Scan for the cell matching the given text and deliver its (x, y) coordinate at center. 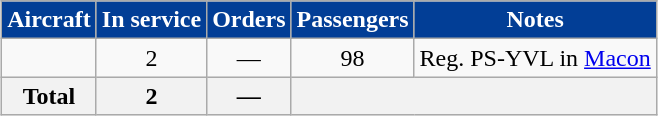
Notes (535, 20)
Passengers (352, 20)
Reg. PS-YVL in Macon (535, 58)
Total (50, 96)
In service (151, 20)
98 (352, 58)
Orders (249, 20)
Aircraft (50, 20)
